From the cell containing the given text, extract its center point as (x, y) coordinate. 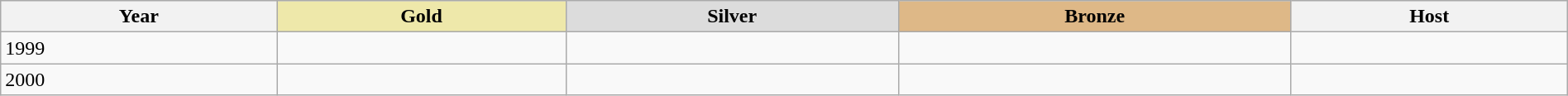
Silver (732, 17)
Host (1429, 17)
Gold (422, 17)
Year (139, 17)
1999 (139, 48)
2000 (139, 79)
Bronze (1095, 17)
